Capture the cell that displays the provided text and extract its (x, y) central coordinate. 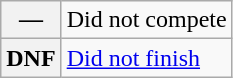
— (31, 20)
DNF (31, 58)
Did not finish (146, 58)
Did not compete (146, 20)
